For the text-containing cell, return its midpoint in (X, Y) coordinate format. 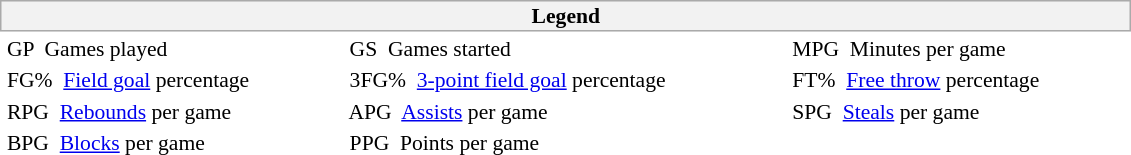
APG Assists per game (563, 112)
MPG Minutes per game (958, 48)
GP Games played (170, 48)
3FG% 3-point field goal percentage (563, 80)
FT% Free throw percentage (958, 80)
FG% Field goal percentage (170, 80)
RPG Rebounds per game (170, 112)
GS Games started (563, 48)
SPG Steals per game (958, 112)
